Identify which cell holds the provided text, then report its [x, y] central coordinate. 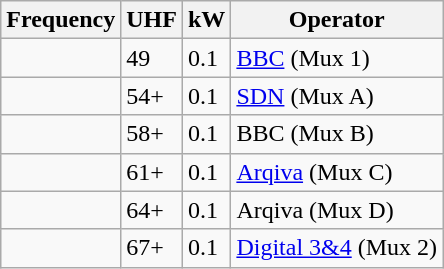
Frequency [61, 20]
Operator [337, 20]
BBC (Mux B) [337, 134]
61+ [152, 172]
BBC (Mux 1) [337, 58]
Arqiva (Mux C) [337, 172]
UHF [152, 20]
64+ [152, 210]
kW [206, 20]
67+ [152, 248]
58+ [152, 134]
Digital 3&4 (Mux 2) [337, 248]
Arqiva (Mux D) [337, 210]
SDN (Mux A) [337, 96]
49 [152, 58]
54+ [152, 96]
